Identify which cell holds the provided text, then report its (x, y) central coordinate. 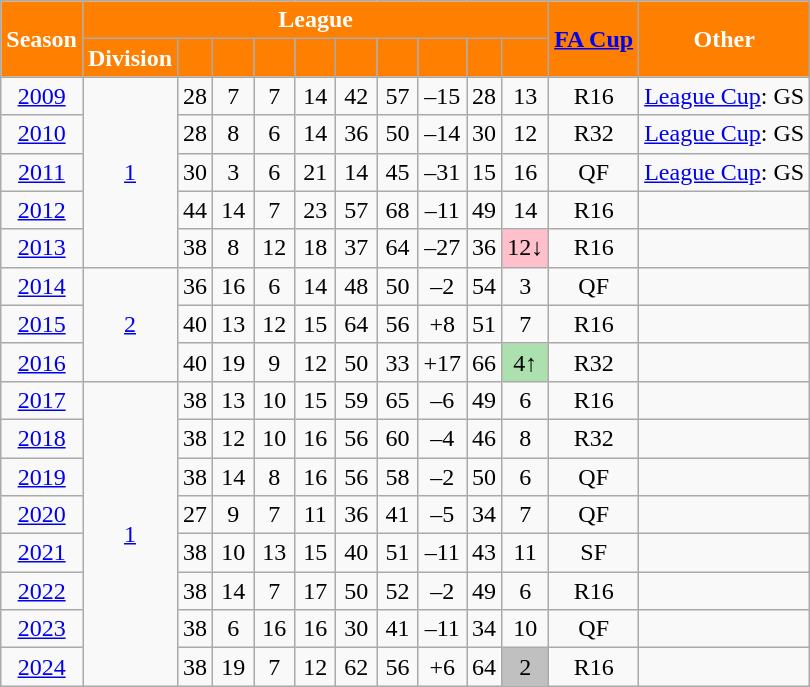
66 (484, 362)
–14 (442, 134)
2015 (42, 324)
–5 (442, 515)
68 (398, 210)
2019 (42, 477)
2022 (42, 591)
27 (196, 515)
48 (356, 286)
54 (484, 286)
Other (724, 39)
2020 (42, 515)
23 (316, 210)
2009 (42, 96)
+17 (442, 362)
60 (398, 438)
–4 (442, 438)
2016 (42, 362)
2012 (42, 210)
SF (594, 553)
62 (356, 667)
58 (398, 477)
21 (316, 172)
2013 (42, 248)
59 (356, 400)
2014 (42, 286)
2017 (42, 400)
42 (356, 96)
18 (316, 248)
2018 (42, 438)
45 (398, 172)
37 (356, 248)
65 (398, 400)
12↓ (526, 248)
–27 (442, 248)
2011 (42, 172)
–15 (442, 96)
52 (398, 591)
17 (316, 591)
FA Cup (594, 39)
43 (484, 553)
2023 (42, 629)
+8 (442, 324)
44 (196, 210)
–31 (442, 172)
2024 (42, 667)
2021 (42, 553)
46 (484, 438)
–6 (442, 400)
Division (130, 58)
Season (42, 39)
33 (398, 362)
League (315, 20)
4↑ (526, 362)
+6 (442, 667)
2010 (42, 134)
